Output the (X, Y) coordinate of the center of the cell containing the given text.  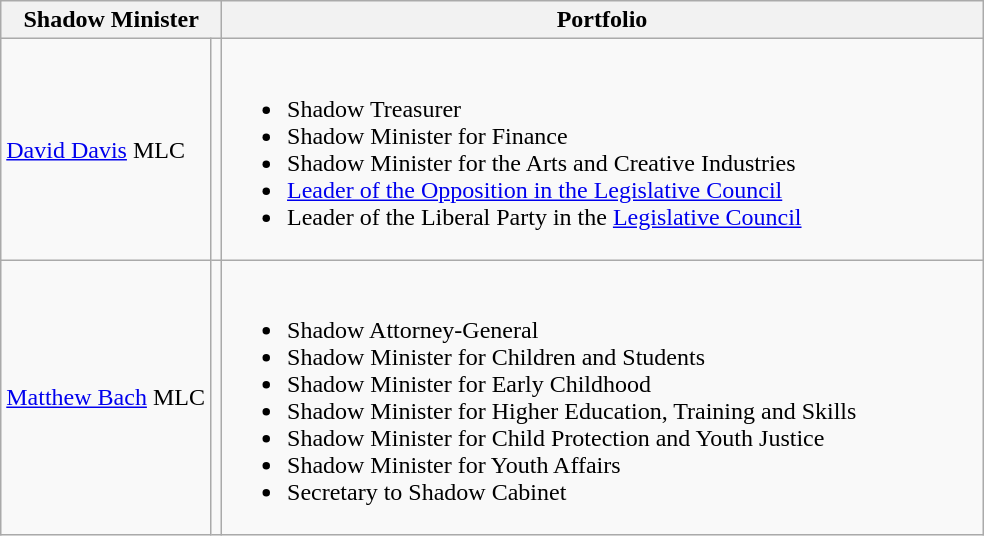
Shadow Minister (112, 20)
Matthew Bach MLC (106, 398)
David Davis MLC (106, 150)
Portfolio (602, 20)
